Determine the (x, y) coordinate at the center of the cell enclosing the given text.  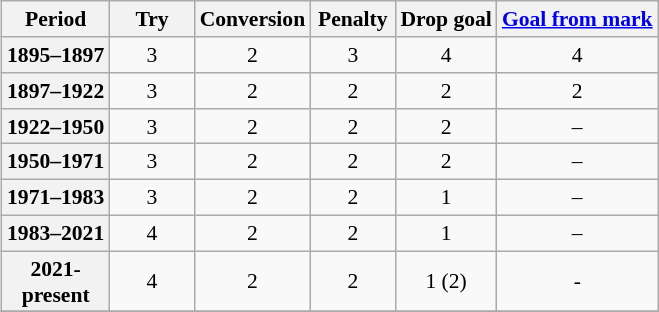
Try (152, 19)
2021-present (56, 282)
1 (2) (446, 282)
Conversion (253, 19)
1895–1897 (56, 55)
Penalty (352, 19)
1897–1922 (56, 91)
Goal from mark (578, 19)
1922–1950 (56, 126)
Drop goal (446, 19)
1950–1971 (56, 162)
- (578, 282)
1971–1983 (56, 197)
1983–2021 (56, 233)
Period (56, 19)
